Pinpoint the cell where the given text exists, returning its (x, y) midpoint coordinate. 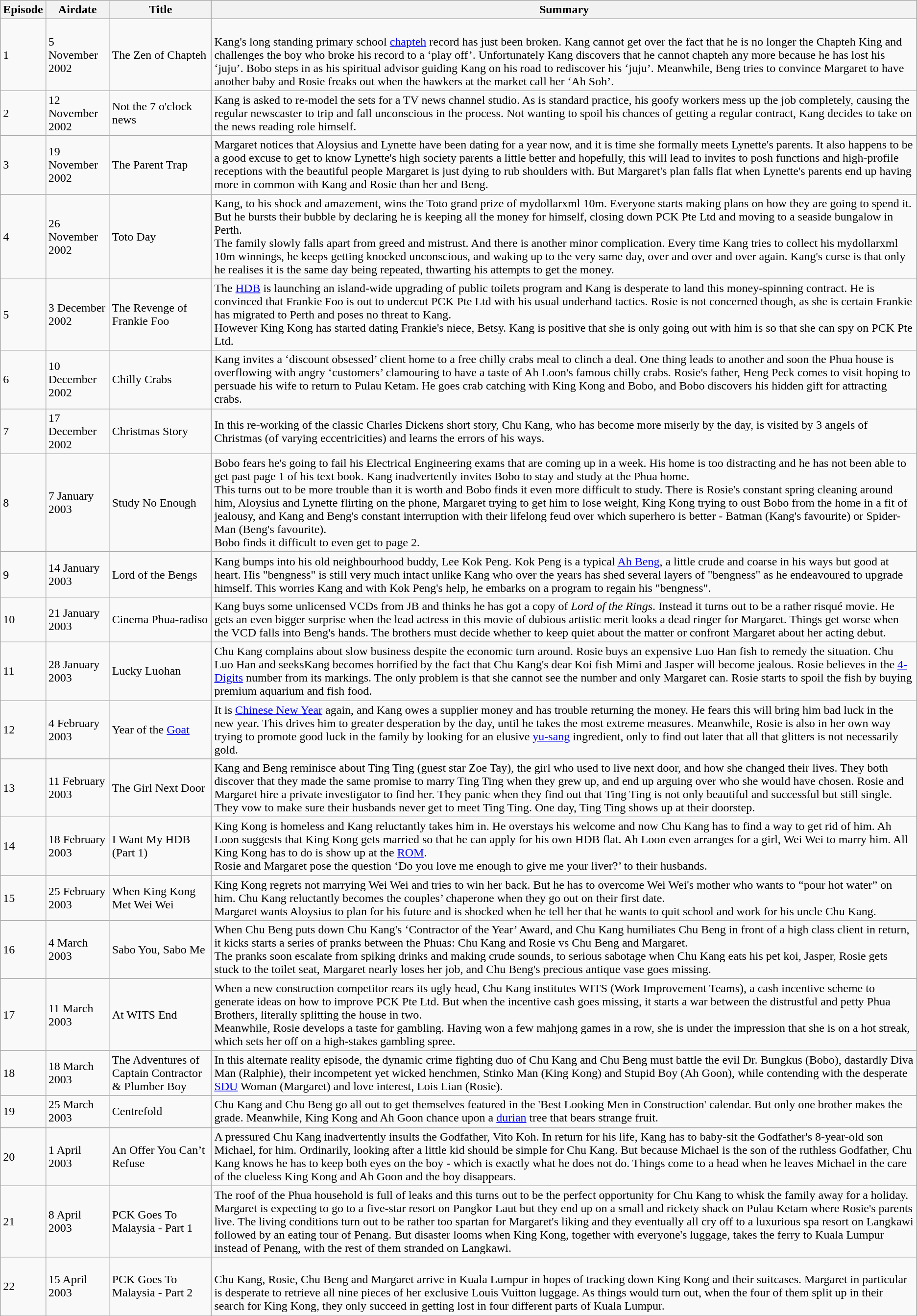
16 (23, 950)
Cinema Phua-radiso (161, 619)
Christmas Story (161, 431)
1 April 2003 (77, 1156)
3 December 2002 (77, 315)
The Revenge of Frankie Foo (161, 315)
The Zen of Chapteh (161, 55)
19 November 2002 (77, 165)
Lucky Luohan (161, 671)
The Parent Trap (161, 165)
17 (23, 1015)
Not the 7 o'clock news (161, 113)
14 January 2003 (77, 574)
8 (23, 503)
11 February 2003 (77, 788)
2 (23, 113)
4 February 2003 (77, 730)
7 January 2003 (77, 503)
5 (23, 315)
PCK Goes To Malaysia - Part 1 (161, 1221)
I Want My HDB (Part 1) (161, 847)
11 (23, 671)
18 February 2003 (77, 847)
11 March 2003 (77, 1015)
The Adventures of Captain Contractor & Plumber Boy (161, 1073)
10 (23, 619)
20 (23, 1156)
Airdate (77, 10)
15 (23, 898)
12 November 2002 (77, 113)
28 January 2003 (77, 671)
Year of the Goat (161, 730)
12 (23, 730)
7 (23, 431)
3 (23, 165)
18 March 2003 (77, 1073)
10 December 2002 (77, 379)
An Offer You Can’t Refuse (161, 1156)
8 April 2003 (77, 1221)
PCK Goes To Malaysia - Part 2 (161, 1287)
At WITS End (161, 1015)
Lord of the Bengs (161, 574)
Episode (23, 10)
Chilly Crabs (161, 379)
6 (23, 379)
25 March 2003 (77, 1111)
Title (161, 10)
Summary (564, 10)
Centrefold (161, 1111)
Toto Day (161, 236)
15 April 2003 (77, 1287)
17 December 2002 (77, 431)
Study No Enough (161, 503)
4 March 2003 (77, 950)
21 (23, 1221)
When King Kong Met Wei Wei (161, 898)
4 (23, 236)
1 (23, 55)
19 (23, 1111)
26 November 2002 (77, 236)
25 February 2003 (77, 898)
The Girl Next Door (161, 788)
9 (23, 574)
21 January 2003 (77, 619)
5 November 2002 (77, 55)
13 (23, 788)
Sabo You, Sabo Me (161, 950)
18 (23, 1073)
14 (23, 847)
22 (23, 1287)
